Determine the (X, Y) coordinate at the center of the cell enclosing the given text.  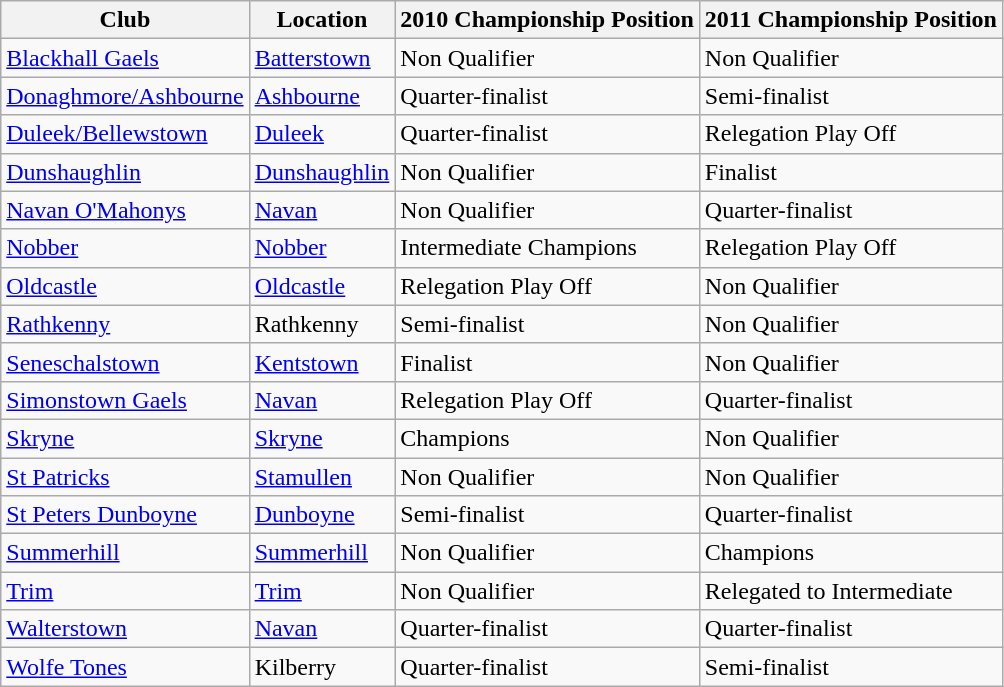
Kilberry (322, 667)
St Peters Dunboyne (125, 515)
2010 Championship Position (547, 20)
Simonstown Gaels (125, 400)
Ashbourne (322, 96)
Club (125, 20)
Seneschalstown (125, 362)
Intermediate Champions (547, 248)
Stamullen (322, 477)
Kentstown (322, 362)
Batterstown (322, 58)
St Patricks (125, 477)
Location (322, 20)
Donaghmore/Ashbourne (125, 96)
Duleek/Bellewstown (125, 134)
Blackhall Gaels (125, 58)
Walterstown (125, 629)
2011 Championship Position (850, 20)
Dunboyne (322, 515)
Navan O'Mahonys (125, 210)
Duleek (322, 134)
Wolfe Tones (125, 667)
Relegated to Intermediate (850, 591)
